Capture the cell that displays the provided text and extract its [x, y] central coordinate. 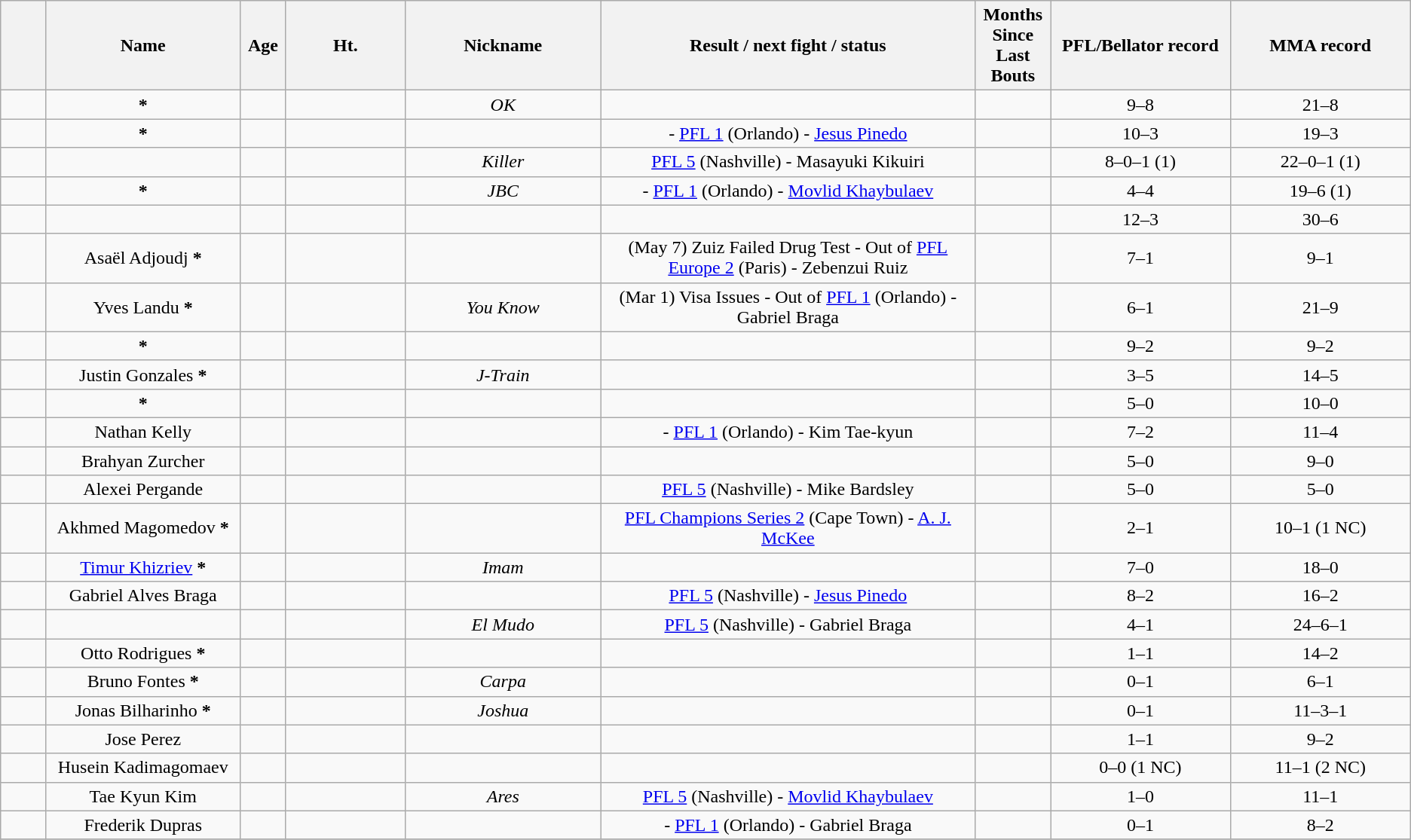
- PFL 1 (Orlando) - Gabriel Braga [788, 825]
16–2 [1321, 596]
- PFL 1 (Orlando) - Kim Tae-kyun [788, 432]
7–1 [1141, 258]
Imam [503, 567]
9–1 [1321, 258]
J-Train [503, 374]
Age [263, 45]
10–3 [1141, 133]
Justin Gonzales * [143, 374]
10–0 [1321, 403]
2–1 [1141, 529]
(Mar 1) Visa Issues - Out of PFL 1 (Orlando) - Gabriel Braga [788, 307]
JBC [503, 191]
- PFL 1 (Orlando) - Jesus Pinedo [788, 133]
(May 7) Zuiz Failed Drug Test - Out of PFL Europe 2 (Paris) - Zebenzui Ruiz [788, 258]
19–6 (1) [1321, 191]
Timur Khizriev * [143, 567]
11–4 [1321, 432]
Brahyan Zurcher [143, 460]
8–0–1 (1) [1141, 162]
PFL 5 (Nashville) - Movlid Khaybulaev [788, 796]
PFL 5 (Nashville) - Jesus Pinedo [788, 596]
4–1 [1141, 625]
PFL 5 (Nashville) - Mike Bardsley [788, 490]
MMA record [1321, 45]
Akhmed Magomedov * [143, 529]
Asaël Adjoudj * [143, 258]
Jonas Bilharinho * [143, 710]
Bruno Fontes * [143, 682]
21–8 [1321, 105]
Ares [503, 796]
11–1 [1321, 796]
12–3 [1141, 219]
30–6 [1321, 219]
PFL 5 (Nashville) - Masayuki Kikuiri [788, 162]
PFL Champions Series 2 (Cape Town) - A. J. McKee [788, 529]
7–2 [1141, 432]
PFL/Bellator record [1141, 45]
11–1 (2 NC) [1321, 768]
You Know [503, 307]
Nickname [503, 45]
OK [503, 105]
PFL 5 (Nashville) - Gabriel Braga [788, 625]
21–9 [1321, 307]
18–0 [1321, 567]
Killer [503, 162]
El Mudo [503, 625]
Joshua [503, 710]
9–8 [1141, 105]
Yves Landu * [143, 307]
Alexei Pergande [143, 490]
- PFL 1 (Orlando) - Movlid Khaybulaev [788, 191]
Carpa [503, 682]
Months Since Last Bouts [1013, 45]
14–2 [1321, 653]
Tae Kyun Kim [143, 796]
Ht. [345, 45]
22–0–1 (1) [1321, 162]
0–0 (1 NC) [1141, 768]
Name [143, 45]
Husein Kadimagomaev [143, 768]
Frederik Dupras [143, 825]
4–4 [1141, 191]
11–3–1 [1321, 710]
14–5 [1321, 374]
19–3 [1321, 133]
Otto Rodrigues * [143, 653]
3–5 [1141, 374]
Nathan Kelly [143, 432]
24–6–1 [1321, 625]
9–0 [1321, 460]
10–1 (1 NC) [1321, 529]
Gabriel Alves Braga [143, 596]
1–0 [1141, 796]
7–0 [1141, 567]
Jose Perez [143, 739]
Result / next fight / status [788, 45]
